For the text-containing cell, return its midpoint in [x, y] coordinate format. 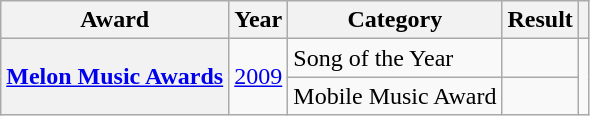
Melon Music Awards [115, 77]
Mobile Music Award [395, 96]
Year [258, 20]
Result [540, 20]
2009 [258, 77]
Song of the Year [395, 58]
Category [395, 20]
Award [115, 20]
